Return (x, y) of the center of cell containing provided text 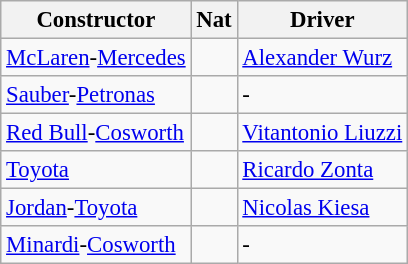
Nicolas Kiesa (322, 208)
Sauber-Petronas (96, 95)
Constructor (96, 20)
Driver (322, 20)
Minardi-Cosworth (96, 245)
Toyota (96, 170)
Ricardo Zonta (322, 170)
Red Bull-Cosworth (96, 133)
Vitantonio Liuzzi (322, 133)
Nat (214, 20)
McLaren-Mercedes (96, 58)
Alexander Wurz (322, 58)
Jordan-Toyota (96, 208)
